Return (x, y) of the center of cell containing provided text 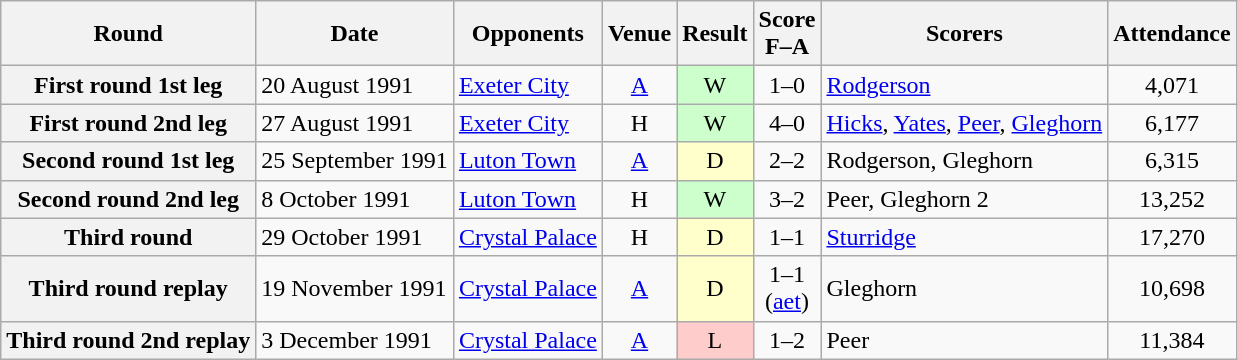
First round 2nd leg (128, 123)
First round 1st leg (128, 85)
Second round 2nd leg (128, 199)
Third round 2nd replay (128, 340)
6,315 (1172, 161)
ScoreF–A (787, 34)
Rodgerson (964, 85)
13,252 (1172, 199)
2–2 (787, 161)
Gleghorn (964, 288)
20 August 1991 (355, 85)
Peer, Gleghorn 2 (964, 199)
11,384 (1172, 340)
Round (128, 34)
Venue (639, 34)
1–1(aet) (787, 288)
Scorers (964, 34)
17,270 (1172, 237)
Hicks, Yates, Peer, Gleghorn (964, 123)
1–0 (787, 85)
3–2 (787, 199)
25 September 1991 (355, 161)
Third round replay (128, 288)
4,071 (1172, 85)
Attendance (1172, 34)
Date (355, 34)
Second round 1st leg (128, 161)
27 August 1991 (355, 123)
4–0 (787, 123)
19 November 1991 (355, 288)
8 October 1991 (355, 199)
Rodgerson, Gleghorn (964, 161)
1–1 (787, 237)
Peer (964, 340)
10,698 (1172, 288)
Sturridge (964, 237)
3 December 1991 (355, 340)
Opponents (528, 34)
29 October 1991 (355, 237)
6,177 (1172, 123)
L (715, 340)
1–2 (787, 340)
Third round (128, 237)
Result (715, 34)
